Return [X, Y] of the center of cell containing provided text 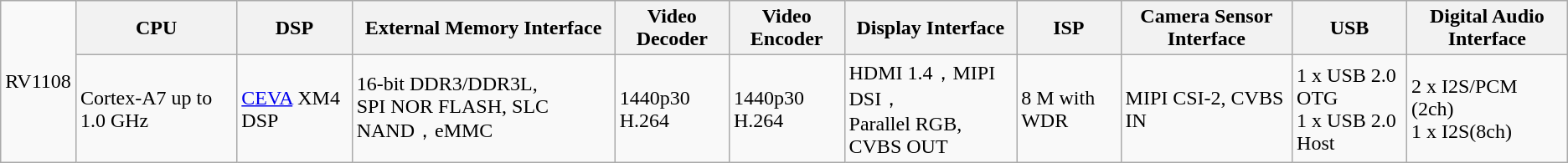
RV1108 [39, 82]
ISP [1069, 28]
2 x I2S/PCM (2ch)1 x I2S(8ch) [1487, 109]
HDMI 1.4，MIPI DSI，Parallel RGB, CVBS OUT [931, 109]
Digital Audio Interface [1487, 28]
16-bit DDR3/DDR3L,SPI NOR FLASH, SLC NAND，eMMC [483, 109]
Camera Sensor Interface [1206, 28]
USB [1350, 28]
MIPI CSI-2, CVBS IN [1206, 109]
DSP [295, 28]
8 M with WDR [1069, 109]
Video Decoder [672, 28]
Video Encoder [787, 28]
1 x USB 2.0 OTG1 x USB 2.0 Host [1350, 109]
CEVA XM4 DSP [295, 109]
External Memory Interface [483, 28]
Display Interface [931, 28]
Cortex-A7 up to 1.0 GHz [156, 109]
CPU [156, 28]
